Extract the (X, Y) coordinate from the center of the cell holding the provided text.  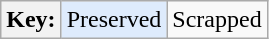
Scrapped (217, 20)
Key: (31, 20)
Preserved (114, 20)
